From the cell containing the given text, extract its center point as [x, y] coordinate. 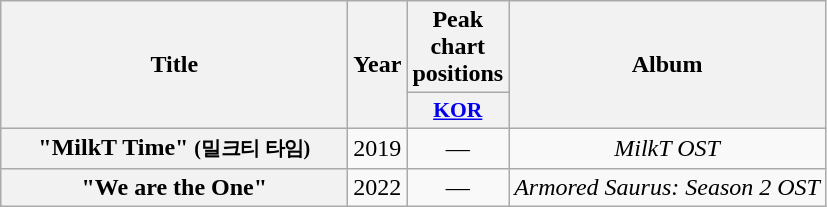
2022 [378, 187]
Peak chartpositions [458, 47]
Year [378, 65]
2019 [378, 148]
"MilkT Time" (밀크티 타임) [174, 148]
Title [174, 65]
KOR [458, 111]
"We are the One" [174, 187]
Armored Saurus: Season 2 OST [668, 187]
MilkT OST [668, 148]
Album [668, 65]
